Locate the cell with the specified text and output its (x, y) center coordinate. 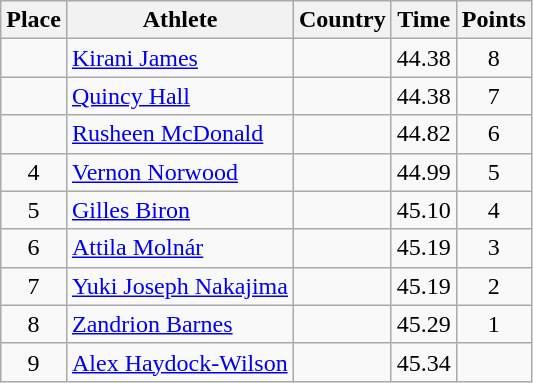
Gilles Biron (180, 210)
Kirani James (180, 58)
Country (342, 20)
3 (494, 248)
Alex Haydock-Wilson (180, 362)
45.10 (424, 210)
45.29 (424, 324)
Athlete (180, 20)
Place (34, 20)
Rusheen McDonald (180, 134)
Zandrion Barnes (180, 324)
1 (494, 324)
Vernon Norwood (180, 172)
2 (494, 286)
44.99 (424, 172)
9 (34, 362)
44.82 (424, 134)
Points (494, 20)
45.34 (424, 362)
Quincy Hall (180, 96)
Attila Molnár (180, 248)
Time (424, 20)
Yuki Joseph Nakajima (180, 286)
